Scan for the cell matching the given text and deliver its [X, Y] coordinate at center. 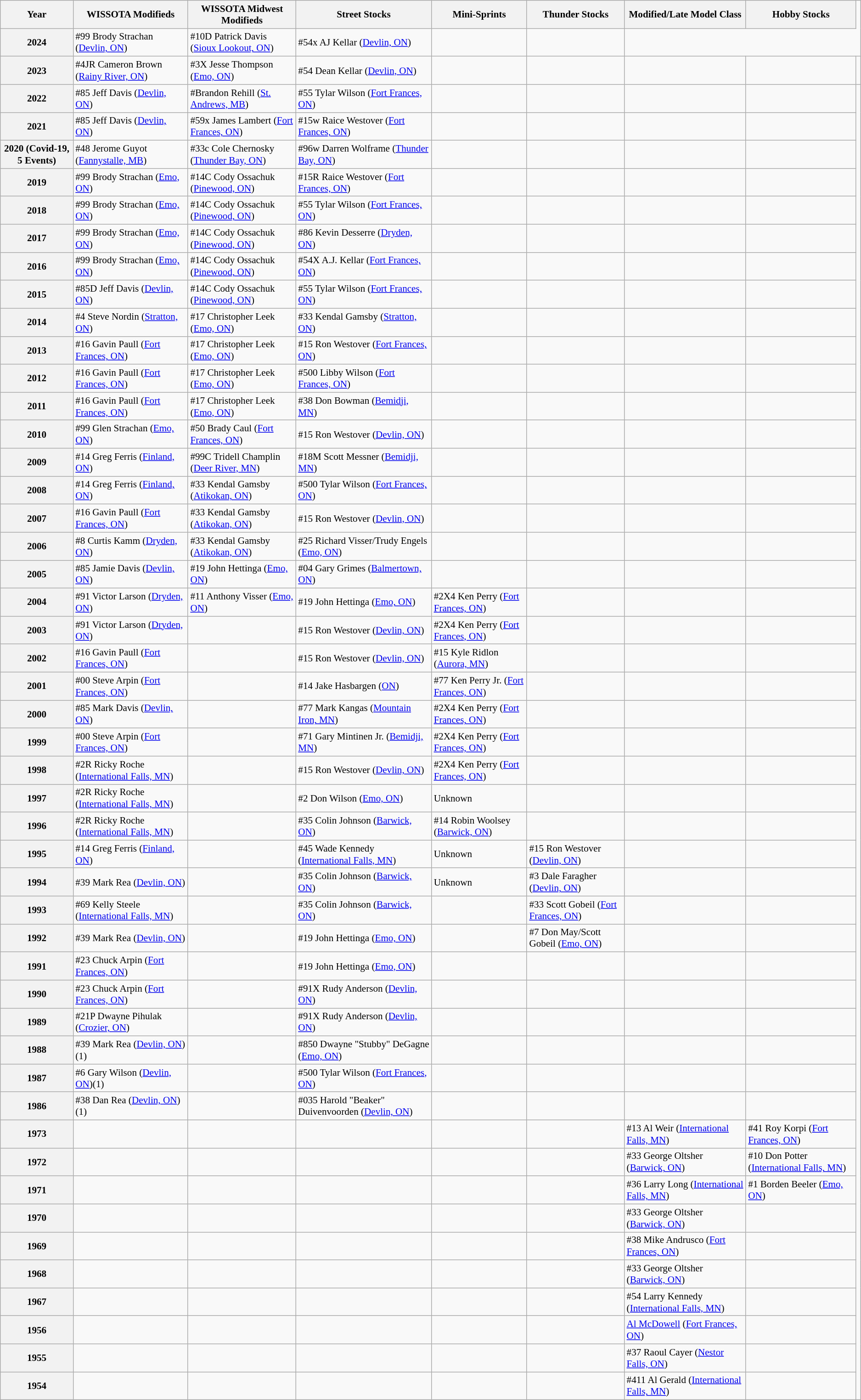
1954 [37, 1386]
#8 Curtis Kamm (Dryden, ON) [130, 547]
1967 [37, 1302]
#96w Darren Wolframe (Thunder Bay, ON) [364, 154]
#86 Kevin Desserre (Dryden, ON) [364, 238]
1973 [37, 1134]
2017 [37, 238]
Thunder Stocks [575, 15]
#1 Borden Beeler (Emo, ON) [801, 1190]
1999 [37, 742]
#39 Mark Rea (Devlin, ON)(1) [130, 1050]
1972 [37, 1162]
#850 Dwayne "Stubby" DeGagne (Emo, ON) [364, 1050]
#14 Jake Hasbargen (ON) [364, 686]
1992 [37, 938]
2000 [37, 714]
#7 Don May/Scott Gobeil (Emo, ON) [575, 938]
#77 Ken Perry Jr. (Fort Frances, ON) [479, 686]
Modified/Late Model Class [685, 15]
2011 [37, 406]
#54X A.J. Kellar (Fort Frances, ON) [364, 266]
Street Stocks [364, 15]
#85D Jeff Davis (Devlin, ON) [130, 294]
#36 Larry Long (International Falls, MN) [685, 1190]
2021 [37, 127]
2010 [37, 435]
#15 Ron Westover (Fort Frances, ON) [364, 350]
#10 Don Potter (International Falls, MN) [801, 1162]
#411 Al Gerald (International Falls, MN) [685, 1386]
#4JR Cameron Brown (Rainy River, ON) [130, 71]
#41 Roy Korpi (Fort Frances, ON) [801, 1134]
#33 Kendal Gamsby (Stratton, ON) [364, 322]
Al McDowell (Fort Frances, ON) [685, 1330]
1993 [37, 910]
#69 Kelly Steele (International Falls, MN) [130, 910]
#15w Raice Westover (Fort Frances, ON) [364, 127]
#85 Mark Davis (Devlin, ON) [130, 714]
Year [37, 15]
1988 [37, 1050]
WISSOTA Midwest Modifieds [242, 15]
#50 Brady Caul (Fort Frances, ON) [242, 435]
1994 [37, 882]
#6 Gary Wilson (Devlin, ON)(1) [130, 1078]
2019 [37, 182]
#38 Dan Rea (Devlin, ON)(1) [130, 1106]
#33c Cole Chernosky (Thunder Bay, ON) [242, 154]
#99 Glen Strachan (Emo, ON) [130, 435]
1990 [37, 994]
2024 [37, 42]
1989 [37, 1022]
#21P Dwayne Pihulak (Crozier, ON) [130, 1022]
#99C Tridell Champlin (Deer River, MN) [242, 462]
2001 [37, 686]
2006 [37, 547]
#38 Don Bowman (Bemidji, MN) [364, 406]
2014 [37, 322]
#59x James Lambert (Fort Frances, ON) [242, 127]
#14 Robin Woolsey (Barwick, ON) [479, 826]
1995 [37, 854]
#10D Patrick Davis (Sioux Lookout, ON) [242, 42]
2007 [37, 518]
#54x AJ Kellar (Devlin, ON) [364, 42]
1956 [37, 1330]
WISSOTA Modifieds [130, 15]
1997 [37, 798]
1970 [37, 1218]
#71 Gary Mintinen Jr. (Bemidji, MN) [364, 742]
1991 [37, 966]
2015 [37, 294]
2008 [37, 491]
1987 [37, 1078]
#33 Scott Gobeil (Fort Frances, ON) [575, 910]
1996 [37, 826]
#500 Libby Wilson (Fort Frances, ON) [364, 378]
#13 Al Weir (International Falls, MN) [685, 1134]
#Brandon Rehill (St. Andrews, MB) [242, 98]
#45 Wade Kennedy (International Falls, MN) [364, 854]
#2 Don Wilson (Emo, ON) [364, 798]
2009 [37, 462]
#11 Anthony Visser (Emo, ON) [242, 603]
2013 [37, 350]
2020 (Covid-19, 5 Events) [37, 154]
Hobby Stocks [801, 15]
2012 [37, 378]
#99 Brody Strachan (Devlin, ON) [130, 42]
2023 [37, 71]
1998 [37, 770]
1986 [37, 1106]
#15R Raice Westover (Fort Frances, ON) [364, 182]
2016 [37, 266]
#18M Scott Messner (Bemidji, MN) [364, 462]
#85 Jamie Davis (Devlin, ON) [130, 574]
#15 Kyle Ridlon (Aurora, MN) [479, 658]
Mini-Sprints [479, 15]
#54 Larry Kennedy (International Falls, MN) [685, 1302]
#25 Richard Visser/Trudy Engels (Emo, ON) [364, 547]
2022 [37, 98]
#04 Gary Grimes (Balmertown, ON) [364, 574]
#3 Dale Faragher (Devlin, ON) [575, 882]
2002 [37, 658]
1971 [37, 1190]
1969 [37, 1246]
#035 Harold "Beaker" Duivenvoorden (Devlin, ON) [364, 1106]
1955 [37, 1358]
#3X Jesse Thompson (Emo, ON) [242, 71]
#38 Mike Andrusco (Fort Frances, ON) [685, 1246]
#77 Mark Kangas (Mountain Iron, MN) [364, 714]
#48 Jerome Guyot (Fannystalle, MB) [130, 154]
2018 [37, 210]
#37 Raoul Cayer (Nestor Falls, ON) [685, 1358]
1968 [37, 1274]
2004 [37, 603]
2005 [37, 574]
#4 Steve Nordin (Stratton, ON) [130, 322]
#54 Dean Kellar (Devlin, ON) [364, 71]
2003 [37, 630]
